Determine the [X, Y] coordinate at the center of the cell enclosing the given text.  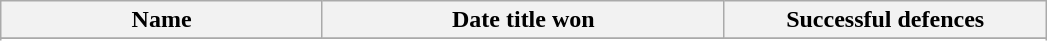
Date title won [523, 20]
Name [162, 20]
Successful defences [885, 20]
